From the cell containing the given text, extract its center point as [x, y] coordinate. 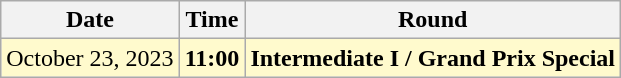
Intermediate I / Grand Prix Special [433, 58]
Round [433, 20]
Date [90, 20]
Time [212, 20]
October 23, 2023 [90, 58]
11:00 [212, 58]
